Scan for the cell matching the given text and deliver its (x, y) coordinate at center. 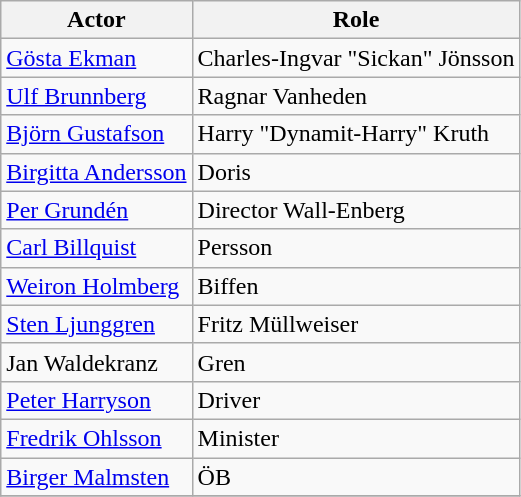
Gösta Ekman (96, 58)
Minister (356, 438)
Gren (356, 362)
Charles-Ingvar "Sickan" Jönsson (356, 58)
Jan Waldekranz (96, 362)
Doris (356, 172)
ÖB (356, 477)
Actor (96, 20)
Ulf Brunnberg (96, 96)
Director Wall-Enberg (356, 210)
Fritz Müllweiser (356, 324)
Sten Ljunggren (96, 324)
Fredrik Ohlsson (96, 438)
Peter Harryson (96, 400)
Carl Billquist (96, 248)
Björn Gustafson (96, 134)
Role (356, 20)
Weiron Holmberg (96, 286)
Birger Malmsten (96, 477)
Persson (356, 248)
Birgitta Andersson (96, 172)
Harry "Dynamit-Harry" Kruth (356, 134)
Driver (356, 400)
Biffen (356, 286)
Per Grundén (96, 210)
Ragnar Vanheden (356, 96)
